Locate the cell with the specified text and output its (x, y) center coordinate. 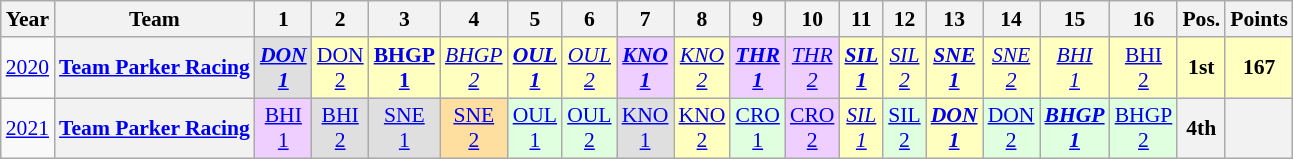
Points (1259, 19)
14 (1012, 19)
2021 (28, 128)
15 (1075, 19)
1 (284, 19)
16 (1144, 19)
THR1 (758, 68)
5 (535, 19)
167 (1259, 68)
13 (954, 19)
CRO1 (758, 128)
6 (589, 19)
2020 (28, 68)
11 (861, 19)
2 (340, 19)
Pos. (1201, 19)
12 (904, 19)
3 (404, 19)
8 (702, 19)
Year (28, 19)
10 (812, 19)
4 (474, 19)
7 (646, 19)
Team (154, 19)
9 (758, 19)
THR2 (812, 68)
CRO2 (812, 128)
4th (1201, 128)
1st (1201, 68)
